Pinpoint the cell where the given text exists, returning its [x, y] midpoint coordinate. 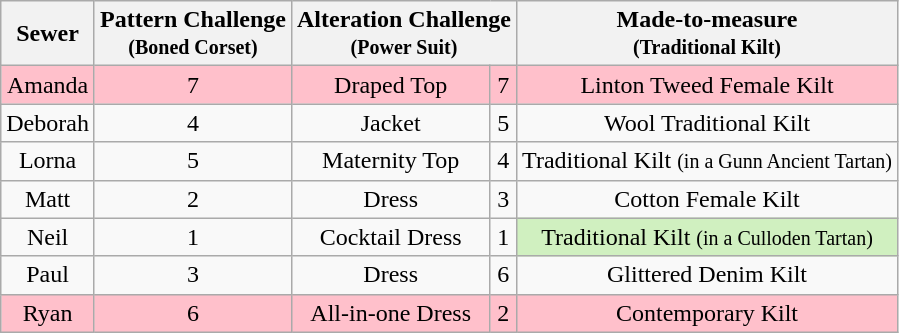
Linton Tweed Female Kilt [708, 85]
Contemporary Kilt [708, 313]
Traditional Kilt (in a Gunn Ancient Tartan) [708, 161]
Wool Traditional Kilt [708, 123]
Neil [48, 237]
Lorna [48, 161]
Pattern Challenge(Boned Corset) [192, 34]
Amanda [48, 85]
Glittered Denim Kilt [708, 275]
Ryan [48, 313]
Cocktail Dress [390, 237]
Draped Top [390, 85]
Cotton Female Kilt [708, 199]
Maternity Top [390, 161]
Alteration Challenge(Power Suit) [404, 34]
Matt [48, 199]
Traditional Kilt (in a Culloden Tartan) [708, 237]
Made-to-measure(Traditional Kilt) [708, 34]
Paul [48, 275]
All-in-one Dress [390, 313]
Sewer [48, 34]
Deborah [48, 123]
Jacket [390, 123]
